Scan for the cell matching the given text and deliver its [X, Y] coordinate at center. 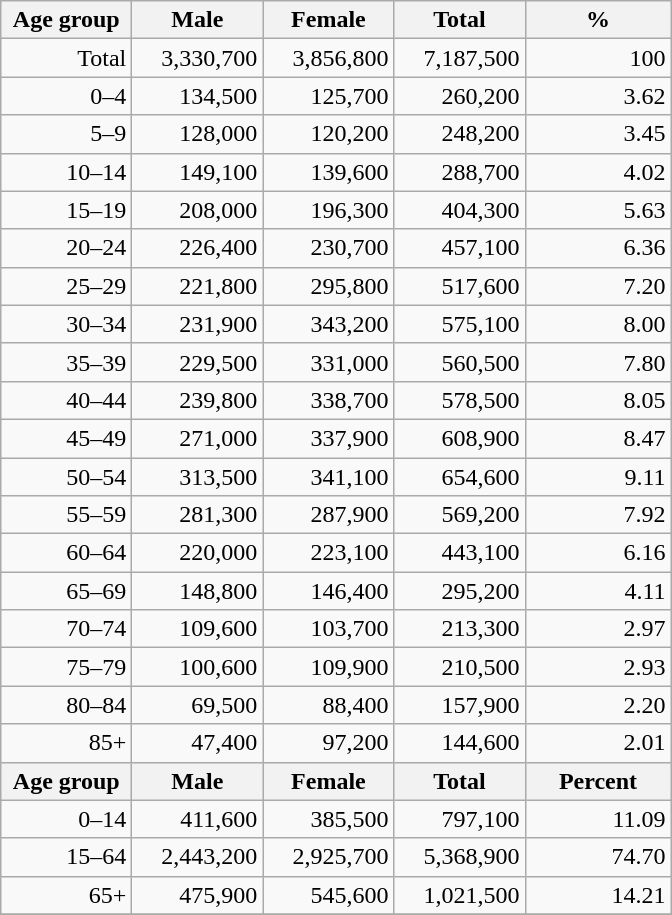
475,900 [198, 895]
7,187,500 [460, 58]
226,400 [198, 248]
65–69 [66, 591]
229,500 [198, 362]
125,700 [328, 96]
7.20 [598, 286]
157,900 [460, 705]
271,000 [198, 438]
109,900 [328, 667]
220,000 [198, 553]
2.20 [598, 705]
295,200 [460, 591]
134,500 [198, 96]
149,100 [198, 172]
8.05 [598, 400]
411,600 [198, 819]
148,800 [198, 591]
15–64 [66, 857]
2,443,200 [198, 857]
109,600 [198, 629]
569,200 [460, 515]
575,100 [460, 324]
213,300 [460, 629]
343,200 [328, 324]
100 [598, 58]
45–49 [66, 438]
1,021,500 [460, 895]
146,400 [328, 591]
385,500 [328, 819]
5.63 [598, 210]
6.16 [598, 553]
248,200 [460, 134]
55–59 [66, 515]
608,900 [460, 438]
% [598, 20]
2,925,700 [328, 857]
20–24 [66, 248]
8.47 [598, 438]
208,000 [198, 210]
341,100 [328, 477]
60–64 [66, 553]
5–9 [66, 134]
230,700 [328, 248]
47,400 [198, 743]
97,200 [328, 743]
15–19 [66, 210]
7.80 [598, 362]
287,900 [328, 515]
578,500 [460, 400]
88,400 [328, 705]
4.11 [598, 591]
50–54 [66, 477]
7.92 [598, 515]
128,000 [198, 134]
75–79 [66, 667]
5,368,900 [460, 857]
288,700 [460, 172]
4.02 [598, 172]
3.62 [598, 96]
196,300 [328, 210]
457,100 [460, 248]
331,000 [328, 362]
11.09 [598, 819]
35–39 [66, 362]
70–74 [66, 629]
Percent [598, 781]
2.93 [598, 667]
3,330,700 [198, 58]
295,800 [328, 286]
797,100 [460, 819]
85+ [66, 743]
120,200 [328, 134]
65+ [66, 895]
139,600 [328, 172]
545,600 [328, 895]
404,300 [460, 210]
560,500 [460, 362]
260,200 [460, 96]
103,700 [328, 629]
0–14 [66, 819]
654,600 [460, 477]
338,700 [328, 400]
337,900 [328, 438]
69,500 [198, 705]
74.70 [598, 857]
517,600 [460, 286]
221,800 [198, 286]
223,100 [328, 553]
40–44 [66, 400]
231,900 [198, 324]
2.01 [598, 743]
281,300 [198, 515]
2.97 [598, 629]
443,100 [460, 553]
6.36 [598, 248]
25–29 [66, 286]
3.45 [598, 134]
30–34 [66, 324]
239,800 [198, 400]
100,600 [198, 667]
14.21 [598, 895]
10–14 [66, 172]
3,856,800 [328, 58]
8.00 [598, 324]
210,500 [460, 667]
313,500 [198, 477]
0–4 [66, 96]
144,600 [460, 743]
9.11 [598, 477]
80–84 [66, 705]
